Return the (x, y) coordinate for the center point of the cell that contains the specified text.  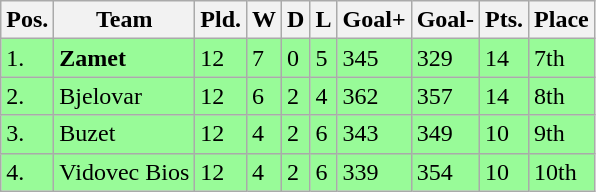
Goal- (445, 20)
Pos. (28, 20)
357 (445, 96)
354 (445, 172)
Zamet (124, 58)
349 (445, 134)
362 (374, 96)
5 (324, 58)
Pts. (504, 20)
3. (28, 134)
Buzet (124, 134)
2. (28, 96)
1. (28, 58)
Pld. (221, 20)
343 (374, 134)
10th (562, 172)
D (296, 20)
329 (445, 58)
Goal+ (374, 20)
0 (296, 58)
L (324, 20)
345 (374, 58)
Place (562, 20)
Bjelovar (124, 96)
9th (562, 134)
4. (28, 172)
Vidovec Bios (124, 172)
8th (562, 96)
339 (374, 172)
7th (562, 58)
W (264, 20)
Team (124, 20)
7 (264, 58)
